Determine the [X, Y] coordinate at the center of the cell enclosing the given text.  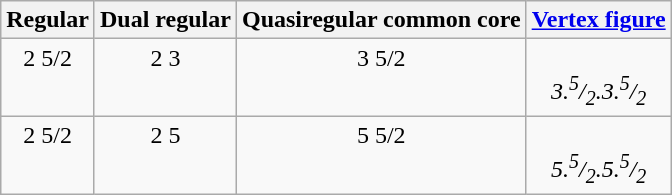
5 5/2 [381, 156]
Regular [48, 20]
2 3 [165, 78]
3 5/2 [381, 78]
Dual regular [165, 20]
5.5/2.5.5/2 [598, 156]
Quasiregular common core [381, 20]
3.5/2.3.5/2 [598, 78]
2 5 [165, 156]
Vertex figure [598, 20]
